Provide the [X, Y] coordinate of the cell's center where the given text is located.  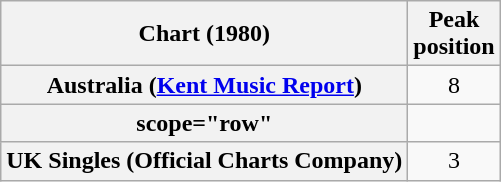
3 [454, 161]
Chart (1980) [204, 34]
Australia (Kent Music Report) [204, 85]
8 [454, 85]
UK Singles (Official Charts Company) [204, 161]
Peakposition [454, 34]
scope="row" [204, 123]
